Determine the [x, y] coordinate at the center of the cell enclosing the given text.  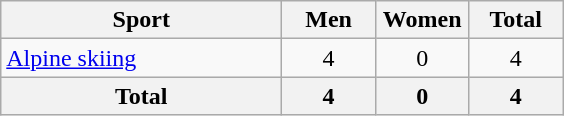
Alpine skiing [142, 58]
Sport [142, 20]
Women [422, 20]
Men [329, 20]
